Determine the [x, y] coordinate at the center of the cell enclosing the given text.  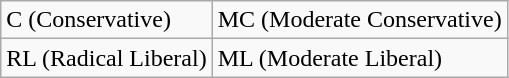
RL (Radical Liberal) [106, 58]
ML (Moderate Liberal) [360, 58]
C (Conservative) [106, 20]
MC (Moderate Conservative) [360, 20]
